Extract the [X, Y] coordinate from the center of the cell holding the provided text.  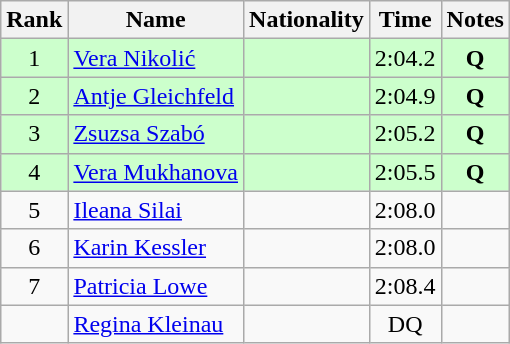
2 [34, 96]
Regina Kleinau [156, 324]
1 [34, 58]
2:04.9 [405, 96]
2:05.2 [405, 134]
2:05.5 [405, 172]
5 [34, 210]
4 [34, 172]
Rank [34, 20]
Ileana Silai [156, 210]
6 [34, 248]
Zsuzsa Szabó [156, 134]
Notes [475, 20]
2:04.2 [405, 58]
Karin Kessler [156, 248]
Antje Gleichfeld [156, 96]
Vera Nikolić [156, 58]
3 [34, 134]
Nationality [307, 20]
2:08.4 [405, 286]
Patricia Lowe [156, 286]
Name [156, 20]
DQ [405, 324]
Time [405, 20]
Vera Mukhanova [156, 172]
7 [34, 286]
